Scan for the cell matching the given text and deliver its [x, y] coordinate at center. 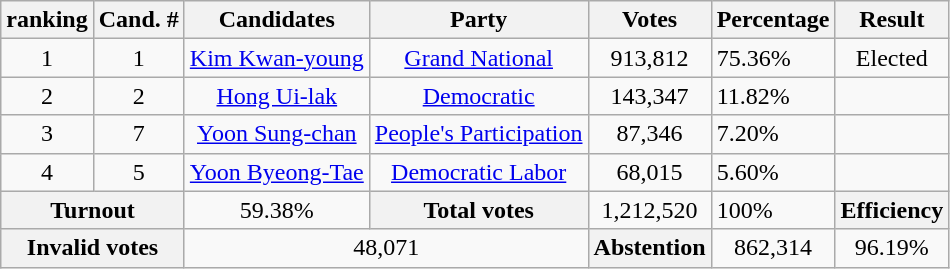
Efficiency [892, 210]
913,812 [650, 58]
People's Participation [478, 134]
Elected [892, 58]
4 [47, 172]
Yoon Sung-chan [276, 134]
Invalid votes [93, 248]
75.36% [773, 58]
Abstention [650, 248]
Result [892, 20]
Yoon Byeong-Tae [276, 172]
Party [478, 20]
100% [773, 210]
5 [138, 172]
Cand. # [138, 20]
862,314 [773, 248]
96.19% [892, 248]
7.20% [773, 134]
Kim Kwan-young [276, 58]
Total votes [478, 210]
Turnout [93, 210]
Hong Ui-lak [276, 96]
ranking [47, 20]
87,346 [650, 134]
Votes [650, 20]
Democratic [478, 96]
Grand National [478, 58]
48,071 [386, 248]
143,347 [650, 96]
11.82% [773, 96]
Democratic Labor [478, 172]
Percentage [773, 20]
5.60% [773, 172]
3 [47, 134]
1,212,520 [650, 210]
7 [138, 134]
68,015 [650, 172]
Candidates [276, 20]
59.38% [276, 210]
